Return (x, y) of the center of cell containing provided text 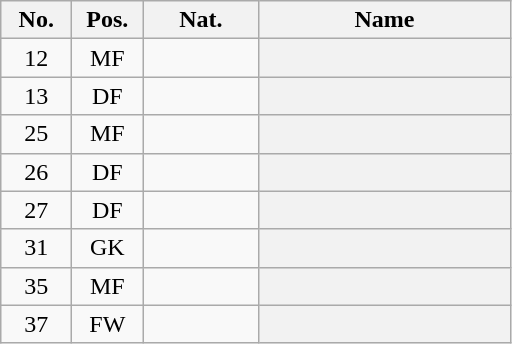
35 (36, 286)
Pos. (108, 20)
13 (36, 96)
25 (36, 134)
Nat. (201, 20)
No. (36, 20)
37 (36, 324)
GK (108, 248)
FW (108, 324)
12 (36, 58)
26 (36, 172)
Name (384, 20)
27 (36, 210)
31 (36, 248)
